From the cell containing the given text, extract its center point as (X, Y) coordinate. 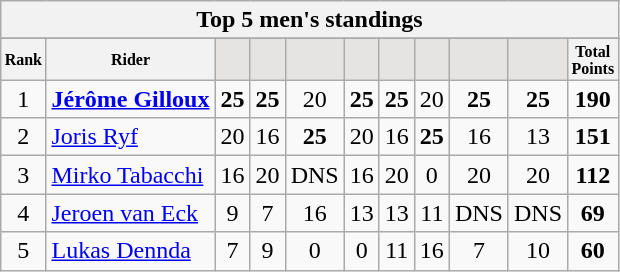
112 (594, 175)
1 (24, 99)
2 (24, 137)
10 (538, 251)
Jérôme Gilloux (130, 99)
Jeroen van Eck (130, 213)
Joris Ryf (130, 137)
5 (24, 251)
60 (594, 251)
151 (594, 137)
Top 5 men's standings (310, 20)
69 (594, 213)
Mirko Tabacchi (130, 175)
4 (24, 213)
Rank (24, 60)
TotalPoints (594, 60)
3 (24, 175)
Rider (130, 60)
Lukas Dennda (130, 251)
190 (594, 99)
